Detect which cell encompasses the target text, then output its (x, y) center coordinate. 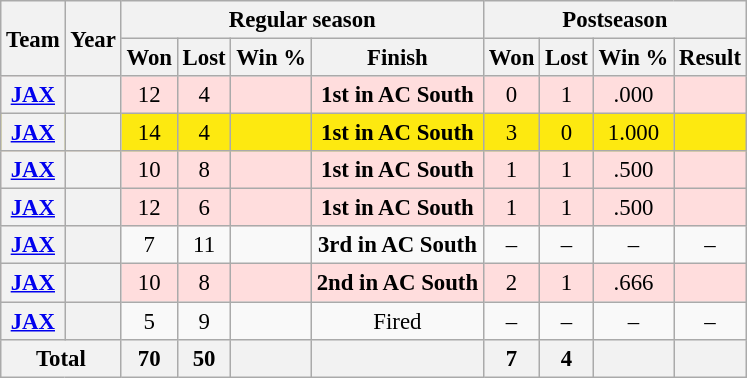
2nd in AC South (397, 283)
Team (33, 38)
2 (511, 283)
Year (93, 38)
70 (149, 358)
Postseason (614, 20)
3 (511, 133)
6 (204, 208)
5 (149, 321)
.000 (633, 95)
.666 (633, 283)
3rd in AC South (397, 245)
1.000 (633, 133)
Result (710, 58)
11 (204, 245)
9 (204, 321)
Fired (397, 321)
14 (149, 133)
50 (204, 358)
Finish (397, 58)
Regular season (302, 20)
Total (61, 358)
